For the text-containing cell, return its midpoint in (X, Y) coordinate format. 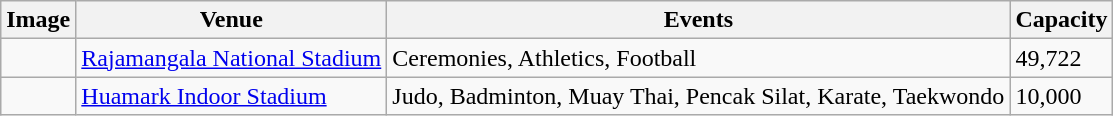
Venue (232, 20)
Rajamangala National Stadium (232, 58)
Huamark Indoor Stadium (232, 96)
10,000 (1062, 96)
Capacity (1062, 20)
49,722 (1062, 58)
Judo, Badminton, Muay Thai, Pencak Silat, Karate, Taekwondo (698, 96)
Events (698, 20)
Ceremonies, Athletics, Football (698, 58)
Image (38, 20)
